Locate the cell with the specified text and output its [x, y] center coordinate. 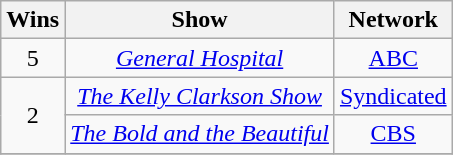
Network [393, 20]
Wins [33, 20]
Syndicated [393, 96]
2 [33, 115]
The Bold and the Beautiful [200, 134]
The Kelly Clarkson Show [200, 96]
General Hospital [200, 58]
ABC [393, 58]
CBS [393, 134]
Show [200, 20]
5 [33, 58]
